Scan for the cell matching the given text and deliver its (x, y) coordinate at center. 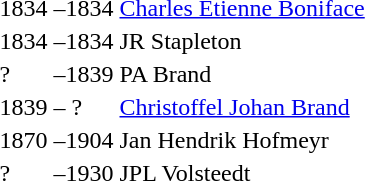
–1904 (84, 140)
– ? (84, 107)
–1834 (84, 41)
–1839 (84, 74)
